Locate the cell with the specified text and output its (x, y) center coordinate. 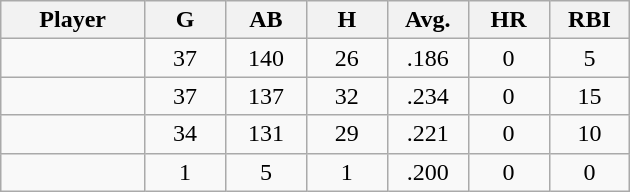
15 (590, 96)
.200 (428, 172)
AB (266, 20)
32 (346, 96)
140 (266, 58)
26 (346, 58)
HR (508, 20)
10 (590, 134)
131 (266, 134)
.186 (428, 58)
G (186, 20)
H (346, 20)
.234 (428, 96)
Player (73, 20)
RBI (590, 20)
.221 (428, 134)
Avg. (428, 20)
29 (346, 134)
137 (266, 96)
34 (186, 134)
